Output the (x, y) coordinate of the center of the cell containing the given text.  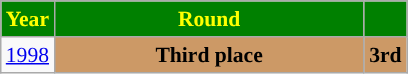
Third place (209, 55)
Year (28, 19)
3rd (386, 55)
1998 (28, 55)
Round (209, 19)
